Extract the [x, y] coordinate from the center of the cell holding the provided text.  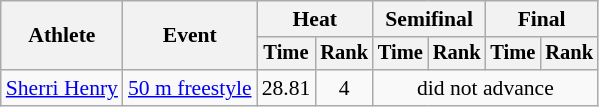
did not advance [486, 88]
Final [541, 19]
Event [190, 36]
Sherri Henry [62, 88]
50 m freestyle [190, 88]
Heat [315, 19]
Semifinal [429, 19]
28.81 [286, 88]
4 [344, 88]
Athlete [62, 36]
